Extract the (x, y) coordinate from the center of the cell holding the provided text.  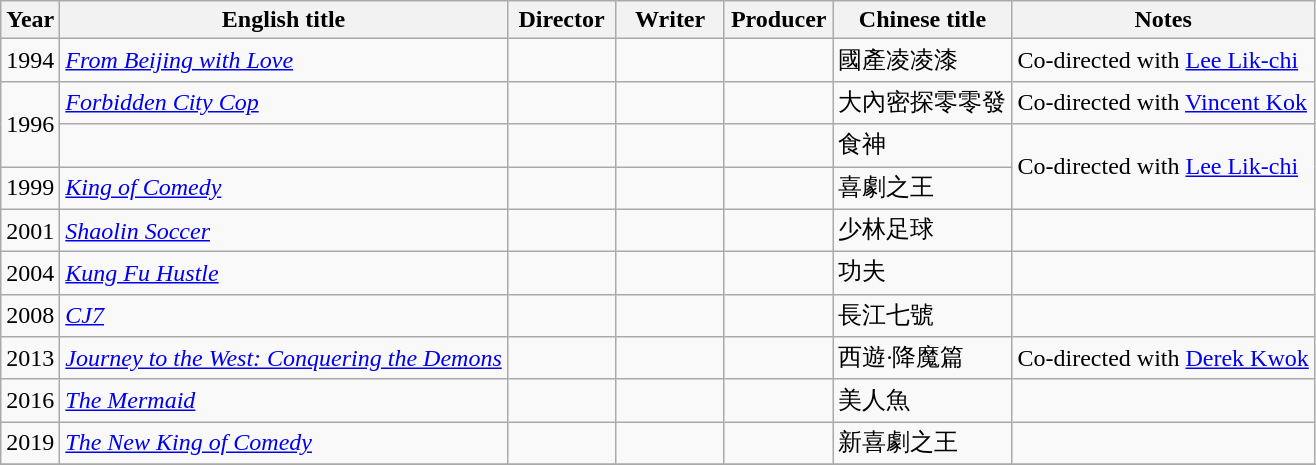
Director (562, 20)
2004 (30, 274)
Forbidden City Cop (284, 102)
2008 (30, 316)
新喜劇之王 (922, 444)
King of Comedy (284, 188)
Journey to the West: Conquering the Demons (284, 358)
2013 (30, 358)
Kung Fu Hustle (284, 274)
1999 (30, 188)
Writer (670, 20)
國產凌凌漆 (922, 60)
2019 (30, 444)
Notes (1163, 20)
喜劇之王 (922, 188)
西遊·降魔篇 (922, 358)
2016 (30, 400)
Co-directed with Derek Kwok (1163, 358)
The Mermaid (284, 400)
大內密探零零發 (922, 102)
1996 (30, 124)
1994 (30, 60)
Year (30, 20)
English title (284, 20)
美人魚 (922, 400)
Chinese title (922, 20)
Co-directed with Vincent Kok (1163, 102)
食神 (922, 146)
2001 (30, 230)
少林足球 (922, 230)
CJ7 (284, 316)
長江七號 (922, 316)
功夫 (922, 274)
The New King of Comedy (284, 444)
Shaolin Soccer (284, 230)
From Beijing with Love (284, 60)
Producer (778, 20)
